Find where the given text appears and provide that cell's center as (x, y) coordinate. 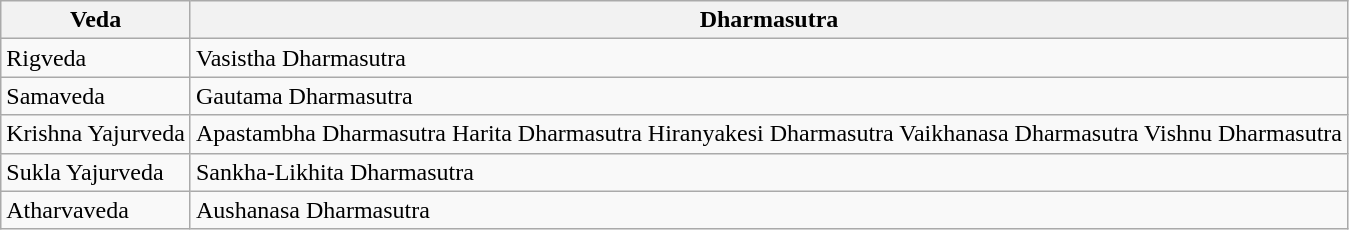
Gautama Dharmasutra (768, 96)
Atharvaveda (96, 210)
Krishna Yajurveda (96, 134)
Dharmasutra (768, 20)
Aushanasa Dharmasutra (768, 210)
Sukla Yajurveda (96, 172)
Samaveda (96, 96)
Rigveda (96, 58)
Veda (96, 20)
Apastambha Dharmasutra Harita Dharmasutra Hiranyakesi Dharmasutra Vaikhanasa Dharmasutra Vishnu Dharmasutra (768, 134)
Vasistha Dharmasutra (768, 58)
Sankha-Likhita Dharmasutra (768, 172)
